Output the [x, y] coordinate of the center of the cell containing the given text.  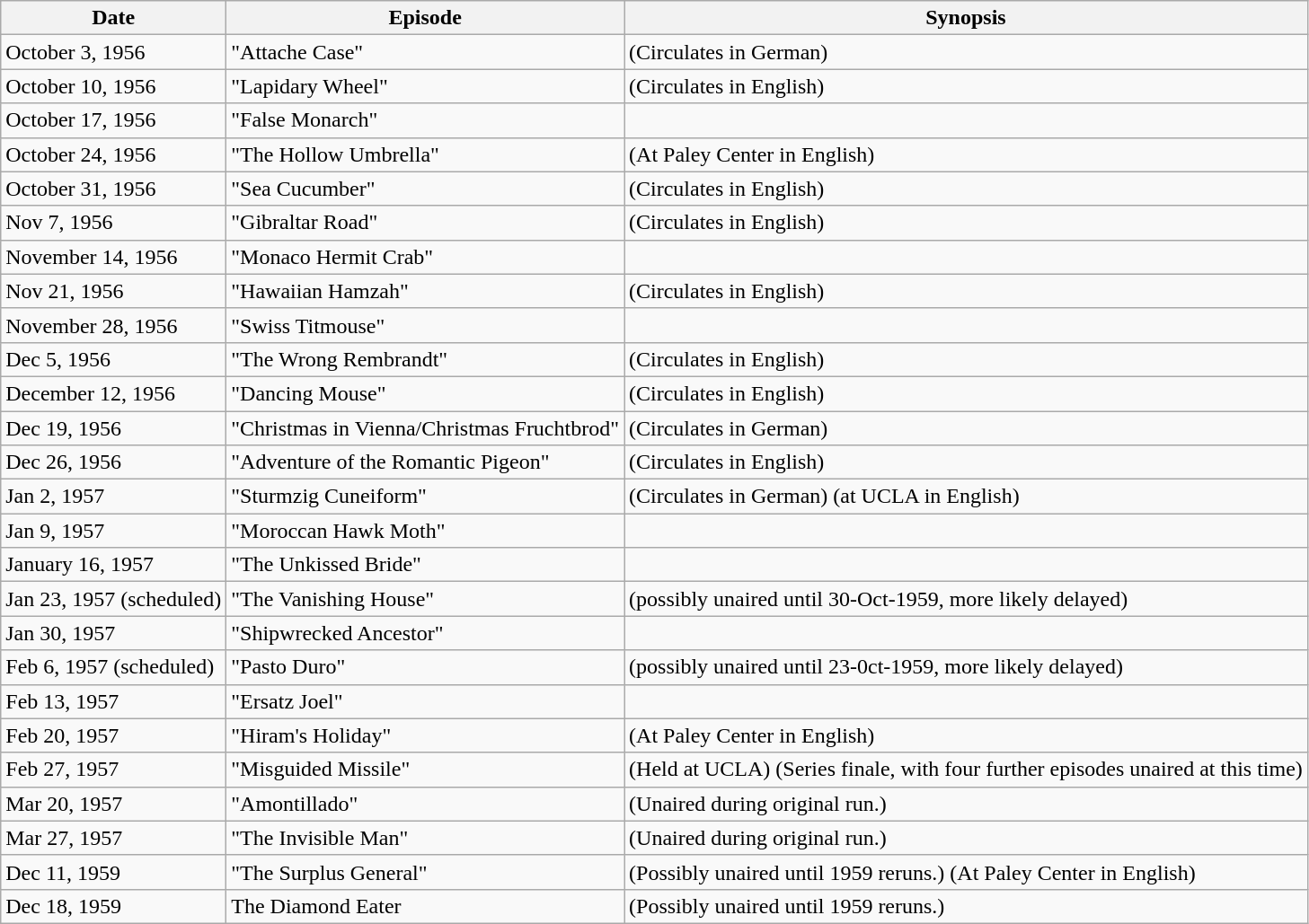
Dec 5, 1956 [113, 359]
Feb 27, 1957 [113, 770]
Dec 11, 1959 [113, 872]
Episode [426, 18]
November 28, 1956 [113, 325]
Mar 27, 1957 [113, 838]
"Hiram's Holiday" [426, 735]
Dec 18, 1959 [113, 906]
"Gibraltar Road" [426, 223]
(Possibly unaired until 1959 reruns.) [967, 906]
(possibly unaired until 30-Oct-1959, more likely delayed) [967, 599]
October 24, 1956 [113, 154]
Feb 13, 1957 [113, 701]
Dec 26, 1956 [113, 462]
Mar 20, 1957 [113, 804]
"Amontillado" [426, 804]
"Sea Cucumber" [426, 189]
"The Vanishing House" [426, 599]
Synopsis [967, 18]
(Circulates in German) (at UCLA in English) [967, 497]
November 14, 1956 [113, 257]
"The Wrong Rembrandt" [426, 359]
"The Surplus General" [426, 872]
"Ersatz Joel" [426, 701]
"Pasto Duro" [426, 667]
"False Monarch" [426, 120]
December 12, 1956 [113, 393]
Feb 20, 1957 [113, 735]
Jan 23, 1957 (scheduled) [113, 599]
Nov 7, 1956 [113, 223]
(possibly unaired until 23-0ct-1959, more likely delayed) [967, 667]
October 10, 1956 [113, 86]
"Moroccan Hawk Moth" [426, 531]
"Attache Case" [426, 52]
"Christmas in Vienna/Christmas Fruchtbrod" [426, 428]
"Monaco Hermit Crab" [426, 257]
October 17, 1956 [113, 120]
October 31, 1956 [113, 189]
"The Hollow Umbrella" [426, 154]
"Adventure of the Romantic Pigeon" [426, 462]
Jan 2, 1957 [113, 497]
October 3, 1956 [113, 52]
Dec 19, 1956 [113, 428]
The Diamond Eater [426, 906]
"Misguided Missile" [426, 770]
Feb 6, 1957 (scheduled) [113, 667]
"The Unkissed Bride" [426, 565]
(Held at UCLA) (Series finale, with four further episodes unaired at this time) [967, 770]
"Sturmzig Cuneiform" [426, 497]
January 16, 1957 [113, 565]
"The Invisible Man" [426, 838]
"Hawaiian Hamzah" [426, 291]
"Lapidary Wheel" [426, 86]
"Swiss Titmouse" [426, 325]
Jan 30, 1957 [113, 633]
"Dancing Mouse" [426, 393]
(Possibly unaired until 1959 reruns.) (At Paley Center in English) [967, 872]
Date [113, 18]
Jan 9, 1957 [113, 531]
"Shipwrecked Ancestor" [426, 633]
Nov 21, 1956 [113, 291]
